Output the [X, Y] coordinate of the center of the cell containing the given text.  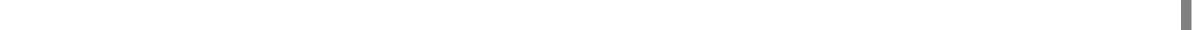
16 [874, 15]
2 [1099, 15]
46 [299, 15]
17 [587, 15]
